Capture the cell that displays the provided text and extract its [X, Y] central coordinate. 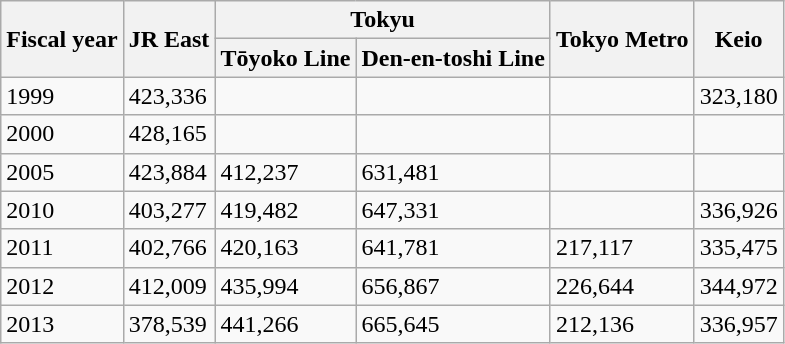
1999 [62, 96]
2000 [62, 134]
226,644 [622, 286]
647,331 [453, 210]
2011 [62, 248]
2010 [62, 210]
402,766 [169, 248]
Den-en-toshi Line [453, 58]
412,009 [169, 286]
428,165 [169, 134]
344,972 [738, 286]
323,180 [738, 96]
2012 [62, 286]
656,867 [453, 286]
217,117 [622, 248]
435,994 [286, 286]
Tōyoko Line [286, 58]
336,957 [738, 324]
Tokyo Metro [622, 39]
423,884 [169, 172]
420,163 [286, 248]
336,926 [738, 210]
Tokyu [383, 20]
Keio [738, 39]
2005 [62, 172]
423,336 [169, 96]
419,482 [286, 210]
412,237 [286, 172]
631,481 [453, 172]
641,781 [453, 248]
Fiscal year [62, 39]
2013 [62, 324]
212,136 [622, 324]
378,539 [169, 324]
441,266 [286, 324]
403,277 [169, 210]
JR East [169, 39]
335,475 [738, 248]
665,645 [453, 324]
